Return the [X, Y] coordinate for the center point of the cell that contains the specified text.  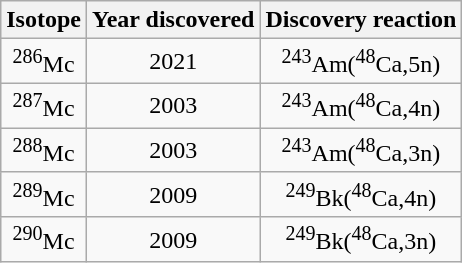
243Am(48Ca,4n) [361, 106]
290Mc [44, 240]
Discovery reaction [361, 20]
289Mc [44, 194]
Year discovered [172, 20]
249Bk(48Ca,3n) [361, 240]
2021 [172, 62]
243Am(48Ca,3n) [361, 150]
243Am(48Ca,5n) [361, 62]
286Mc [44, 62]
288Mc [44, 150]
249Bk(48Ca,4n) [361, 194]
Isotope [44, 20]
287Mc [44, 106]
